Provide the [x, y] coordinate of the cell's center where the given text is located.  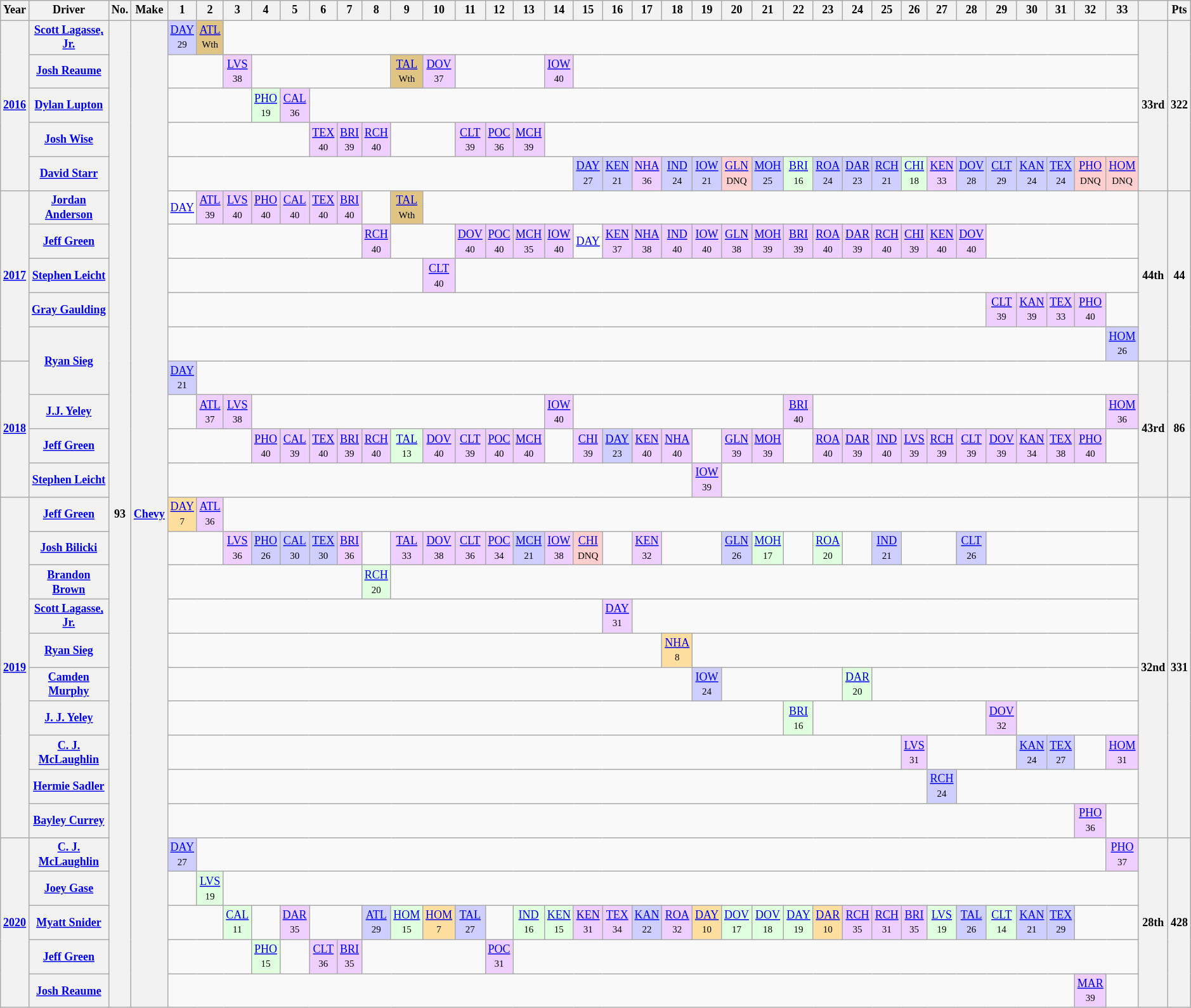
MOH25 [767, 174]
IOW21 [707, 174]
TAL13 [407, 446]
428 [1180, 922]
9 [407, 10]
DAR10 [828, 922]
IOW39 [707, 480]
14 [559, 10]
DAR23 [857, 174]
DOV18 [767, 922]
86 [1180, 429]
ATLWth [210, 37]
TEX33 [1061, 310]
DAY7 [182, 514]
16 [617, 10]
17 [647, 10]
RCH21 [887, 174]
NHA36 [647, 174]
KAN22 [647, 922]
Gray Gaulding [68, 310]
Camden Murphy [68, 684]
POC31 [499, 957]
CAL30 [294, 548]
POC34 [499, 548]
DOV39 [1001, 446]
TAL33 [407, 548]
331 [1180, 667]
6 [323, 10]
Josh Wise [68, 140]
IOW24 [707, 684]
ATL39 [210, 207]
Myatt Snider [68, 922]
Joey Gase [68, 889]
26 [914, 10]
HOM26 [1123, 344]
MOH17 [767, 548]
RCH20 [376, 582]
Dylan Lupton [68, 105]
GLN38 [737, 242]
18 [677, 10]
MCH35 [529, 242]
Brandon Brown [68, 582]
Bayley Currey [68, 820]
Josh Bilicki [68, 548]
PHO15 [266, 957]
ATL36 [210, 514]
IND16 [529, 922]
DAY29 [182, 37]
RCH39 [942, 446]
ATL29 [376, 922]
TEX34 [617, 922]
44 [1180, 275]
RCH24 [942, 787]
3 [237, 10]
CHIDNQ [588, 548]
CAL36 [294, 105]
CLT26 [972, 548]
44th [1153, 275]
TEX27 [1061, 752]
CAL40 [294, 207]
Year [15, 10]
No. [119, 10]
DAY19 [798, 922]
LVS31 [914, 752]
PHO19 [266, 105]
PHO36 [1090, 820]
GLN26 [737, 548]
322 [1180, 105]
J.J. Yeley [68, 412]
DAY23 [617, 446]
Driver [68, 10]
KEN33 [942, 174]
5 [294, 10]
MCH40 [529, 446]
11 [470, 10]
ROA20 [828, 548]
33rd [1153, 105]
TEX24 [1061, 174]
27 [942, 10]
HOM36 [1123, 412]
29 [1001, 10]
10 [439, 10]
TAL26 [972, 922]
21 [767, 10]
13 [529, 10]
DAR35 [294, 922]
David Starr [68, 174]
J. J. Yeley [68, 718]
Make [150, 10]
2019 [15, 667]
DAY21 [182, 378]
KAN39 [1032, 310]
31 [1061, 10]
NHA8 [677, 650]
TEX29 [1061, 922]
DOV38 [439, 548]
ROA32 [677, 922]
KEN31 [588, 922]
DOV32 [1001, 718]
DOV28 [972, 174]
2018 [15, 429]
TAL27 [470, 922]
28 [972, 10]
43rd [1153, 429]
HOMDNQ [1123, 174]
4 [266, 10]
7 [350, 10]
CLT29 [1001, 174]
2016 [15, 105]
15 [588, 10]
IND24 [677, 174]
CHI18 [914, 174]
93 [119, 514]
Hermie Sadler [68, 787]
TEX30 [323, 548]
28th [1153, 922]
24 [857, 10]
ATL37 [210, 412]
PHODNQ [1090, 174]
GLN39 [737, 446]
POC36 [499, 140]
DAY31 [617, 616]
CAL11 [237, 922]
PHO26 [266, 548]
KEN15 [559, 922]
DAR20 [857, 684]
1 [182, 10]
MCH39 [529, 140]
HOM31 [1123, 752]
TEX38 [1061, 446]
KAN34 [1032, 446]
LVS39 [914, 446]
KAN21 [1032, 922]
NHA38 [647, 242]
2020 [15, 922]
MAR39 [1090, 991]
DOV17 [737, 922]
ROA24 [828, 174]
CLT40 [439, 276]
DAY10 [707, 922]
LVS40 [237, 207]
2017 [15, 275]
CAL39 [294, 446]
BRI36 [350, 548]
22 [798, 10]
KEN37 [617, 242]
NHA40 [677, 446]
19 [707, 10]
Chevy [150, 514]
30 [1032, 10]
RCH31 [887, 922]
2 [210, 10]
23 [828, 10]
20 [737, 10]
CLT14 [1001, 922]
KEN32 [647, 548]
LVS36 [237, 548]
GLNDNQ [737, 174]
32nd [1153, 667]
8 [376, 10]
HOM15 [407, 922]
12 [499, 10]
Pts [1180, 10]
32 [1090, 10]
DOV37 [439, 72]
33 [1123, 10]
KEN21 [617, 174]
PHO37 [1123, 854]
25 [887, 10]
HOM7 [439, 922]
IND21 [887, 548]
MCH21 [529, 548]
IOW38 [559, 548]
RCH35 [857, 922]
Jordan Anderson [68, 207]
